From the cell containing the given text, extract its center point as [x, y] coordinate. 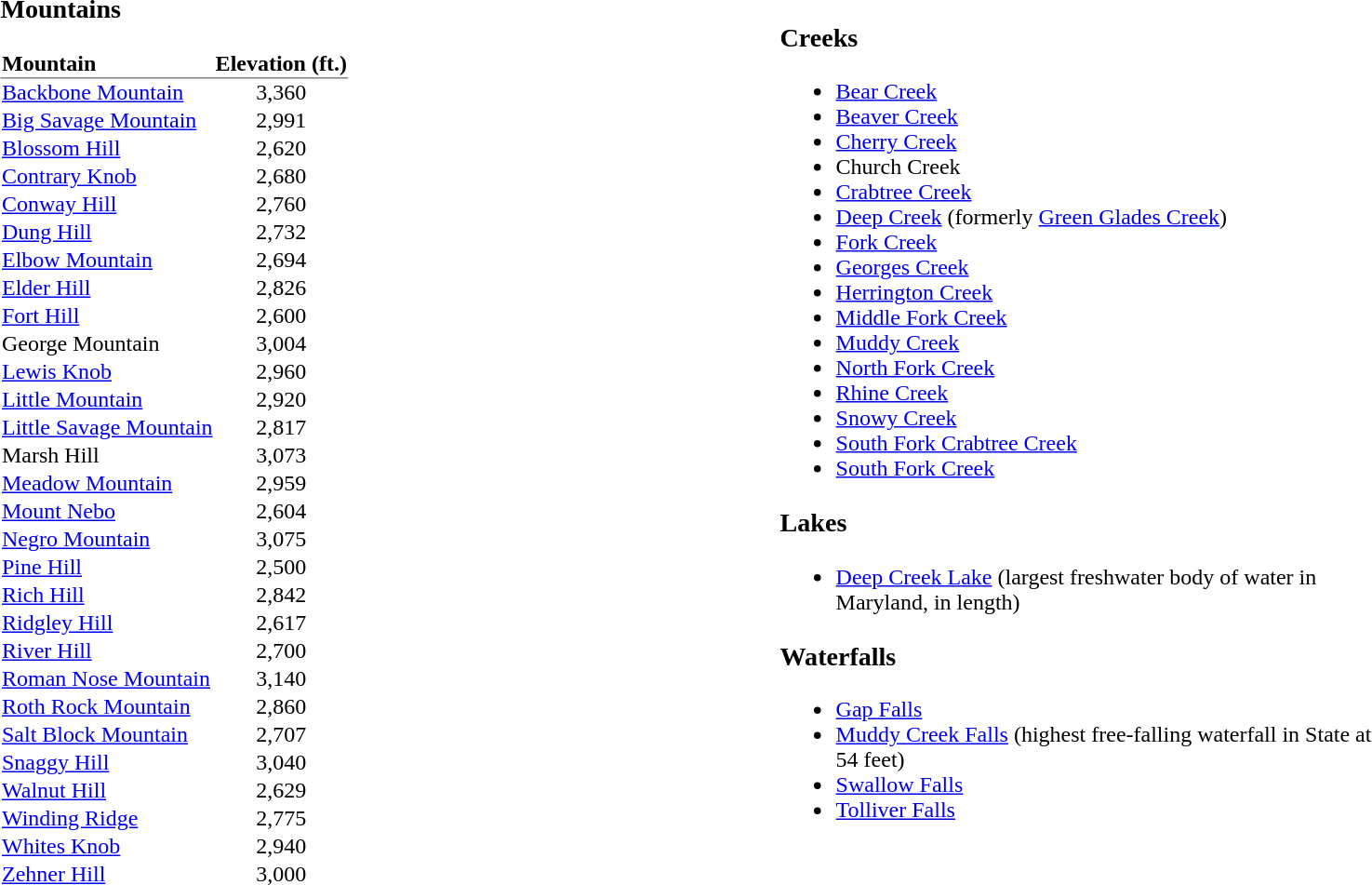
Contrary Knob [107, 177]
2,775 [281, 819]
Mount Nebo [107, 512]
Elder Hill [107, 288]
George Mountain [107, 344]
2,620 [281, 149]
Conway Hill [107, 205]
Walnut Hill [107, 791]
2,694 [281, 261]
2,842 [281, 596]
2,600 [281, 316]
Dung Hill [107, 233]
2,940 [281, 847]
Backbone Mountain [107, 93]
Meadow Mountain [107, 484]
Marsh Hill [107, 456]
3,040 [281, 763]
Roth Rock Mountain [107, 707]
3,360 [281, 93]
2,817 [281, 428]
Whites Knob [107, 847]
Blossom Hill [107, 149]
2,960 [281, 372]
Pine Hill [107, 568]
2,617 [281, 624]
Ridgley Hill [107, 624]
2,604 [281, 512]
3,140 [281, 679]
Rich Hill [107, 596]
Lewis Knob [107, 372]
2,991 [281, 121]
2,500 [281, 568]
River Hill [107, 651]
Elevation (ft.) [281, 65]
3,075 [281, 540]
2,629 [281, 791]
Little Savage Mountain [107, 428]
2,826 [281, 288]
2,959 [281, 484]
2,920 [281, 400]
Elbow Mountain [107, 261]
Roman Nose Mountain [107, 679]
3,004 [281, 344]
2,860 [281, 707]
3,073 [281, 456]
Fort Hill [107, 316]
2,680 [281, 177]
2,700 [281, 651]
Negro Mountain [107, 540]
Salt Block Mountain [107, 735]
Winding Ridge [107, 819]
Mountain [107, 65]
2,732 [281, 233]
Little Mountain [107, 400]
Big Savage Mountain [107, 121]
2,707 [281, 735]
Snaggy Hill [107, 763]
2,760 [281, 205]
